Return [X, Y] of the center of cell containing provided text 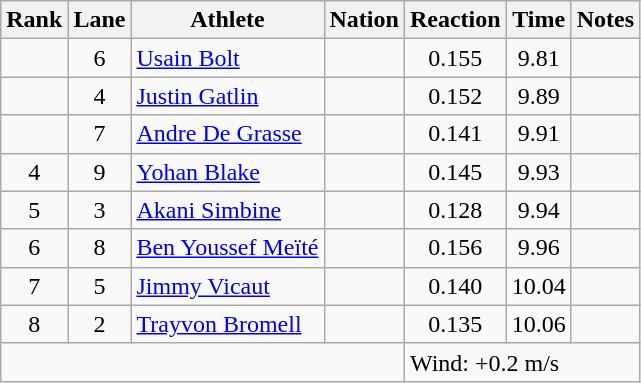
Ben Youssef Meïté [228, 248]
Akani Simbine [228, 210]
9 [100, 172]
0.141 [455, 134]
0.140 [455, 286]
Justin Gatlin [228, 96]
10.06 [538, 324]
2 [100, 324]
9.94 [538, 210]
9.89 [538, 96]
9.81 [538, 58]
Reaction [455, 20]
3 [100, 210]
Notes [605, 20]
0.155 [455, 58]
Lane [100, 20]
9.91 [538, 134]
Usain Bolt [228, 58]
Jimmy Vicaut [228, 286]
0.156 [455, 248]
Rank [34, 20]
0.152 [455, 96]
0.128 [455, 210]
9.93 [538, 172]
0.145 [455, 172]
10.04 [538, 286]
Yohan Blake [228, 172]
Athlete [228, 20]
9.96 [538, 248]
0.135 [455, 324]
Wind: +0.2 m/s [522, 362]
Andre De Grasse [228, 134]
Time [538, 20]
Nation [364, 20]
Trayvon Bromell [228, 324]
